Pinpoint the cell where the given text exists, returning its (X, Y) midpoint coordinate. 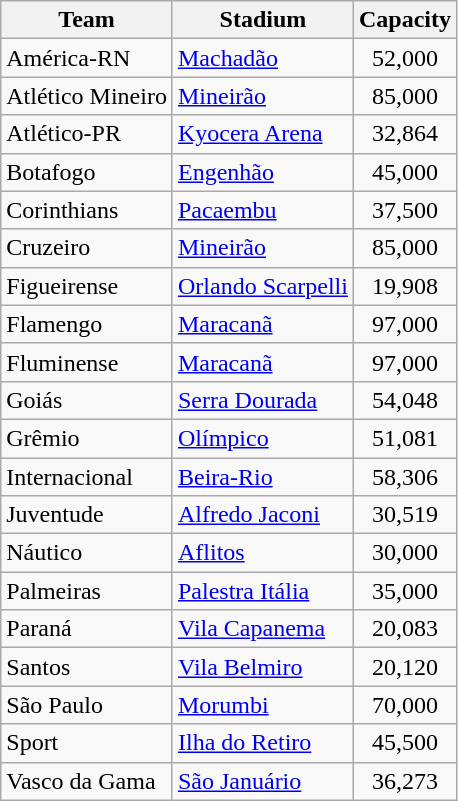
52,000 (404, 58)
Goiás (87, 400)
Palestra Itália (262, 591)
Serra Dourada (262, 400)
Flamengo (87, 324)
51,081 (404, 438)
Ilha do Retiro (262, 743)
Aflitos (262, 553)
Olímpico (262, 438)
São Paulo (87, 705)
30,000 (404, 553)
Juventude (87, 515)
Alfredo Jaconi (262, 515)
30,519 (404, 515)
Vasco da Gama (87, 781)
20,083 (404, 629)
19,908 (404, 286)
América-RN (87, 58)
Vila Capanema (262, 629)
Figueirense (87, 286)
20,120 (404, 667)
Machadão (262, 58)
54,048 (404, 400)
58,306 (404, 477)
Pacaembu (262, 210)
Orlando Scarpelli (262, 286)
São Januário (262, 781)
Team (87, 20)
Náutico (87, 553)
45,000 (404, 172)
Vila Belmiro (262, 667)
Atlético Mineiro (87, 96)
Internacional (87, 477)
Grêmio (87, 438)
Palmeiras (87, 591)
35,000 (404, 591)
37,500 (404, 210)
Santos (87, 667)
Kyocera Arena (262, 134)
Atlético-PR (87, 134)
Beira-Rio (262, 477)
32,864 (404, 134)
Fluminense (87, 362)
70,000 (404, 705)
Stadium (262, 20)
Corinthians (87, 210)
Engenhão (262, 172)
Botafogo (87, 172)
Paraná (87, 629)
Cruzeiro (87, 248)
Capacity (404, 20)
Sport (87, 743)
36,273 (404, 781)
Morumbi (262, 705)
45,500 (404, 743)
